Locate the cell with the specified text and output its [x, y] center coordinate. 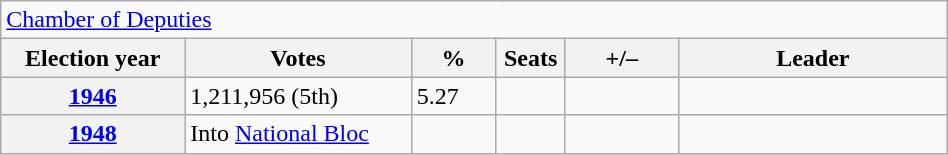
Chamber of Deputies [474, 20]
Votes [298, 58]
Seats [530, 58]
% [454, 58]
+/– [622, 58]
Into National Bloc [298, 134]
1948 [93, 134]
1946 [93, 96]
Election year [93, 58]
1,211,956 (5th) [298, 96]
5.27 [454, 96]
Leader [812, 58]
